Pinpoint the cell where the given text exists, returning its (x, y) midpoint coordinate. 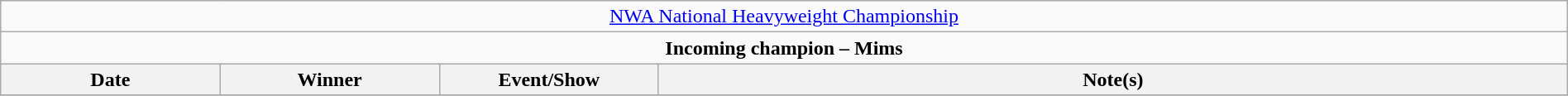
NWA National Heavyweight Championship (784, 17)
Winner (329, 79)
Note(s) (1113, 79)
Event/Show (549, 79)
Incoming champion – Mims (784, 48)
Date (111, 79)
